Detect which cell encompasses the target text, then output its [x, y] center coordinate. 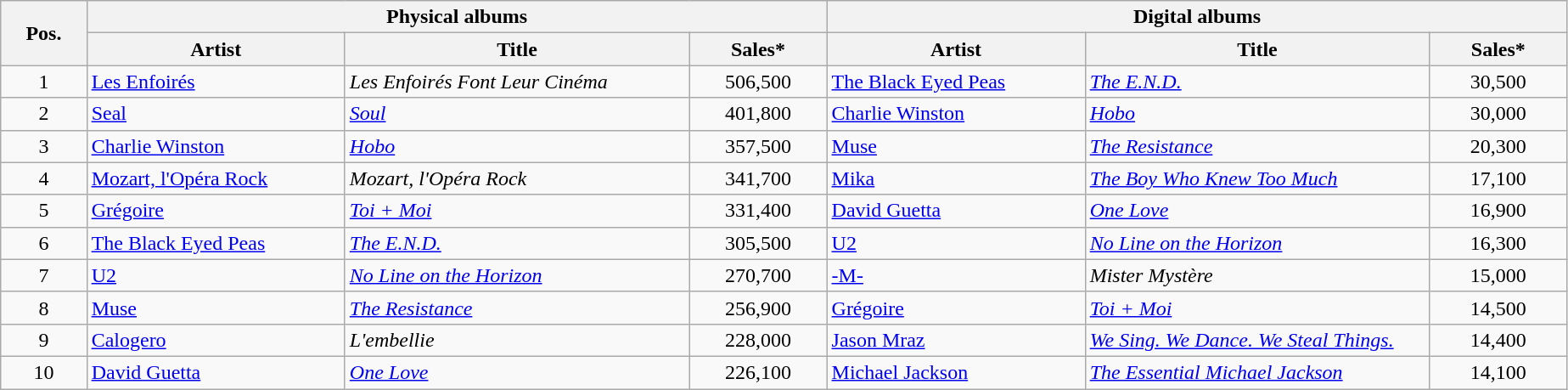
30,500 [1498, 82]
305,500 [758, 243]
15,000 [1498, 275]
357,500 [758, 146]
-M- [956, 275]
14,400 [1498, 340]
Physical albums [457, 17]
Soul [517, 114]
The Essential Michael Jackson [1257, 372]
Michael Jackson [956, 372]
3 [44, 146]
30,000 [1498, 114]
L'embellie [517, 340]
228,000 [758, 340]
256,900 [758, 308]
401,800 [758, 114]
16,300 [1498, 243]
Calogero [216, 340]
Les Enfoirés Font Leur Cinéma [517, 82]
331,400 [758, 211]
6 [44, 243]
1 [44, 82]
9 [44, 340]
4 [44, 178]
10 [44, 372]
506,500 [758, 82]
5 [44, 211]
Digital albums [1197, 17]
Mister Mystère [1257, 275]
8 [44, 308]
We Sing. We Dance. We Steal Things. [1257, 340]
Les Enfoirés [216, 82]
270,700 [758, 275]
14,100 [1498, 372]
Pos. [44, 33]
7 [44, 275]
16,900 [1498, 211]
The Boy Who Knew Too Much [1257, 178]
20,300 [1498, 146]
Seal [216, 114]
226,100 [758, 372]
Mika [956, 178]
17,100 [1498, 178]
2 [44, 114]
14,500 [1498, 308]
341,700 [758, 178]
Jason Mraz [956, 340]
